Detect which cell encompasses the target text, then output its (X, Y) center coordinate. 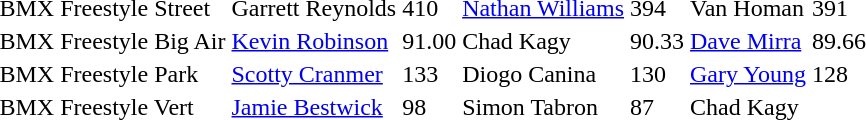
133 (430, 74)
Chad Kagy (544, 41)
Kevin Robinson (314, 41)
91.00 (430, 41)
90.33 (658, 41)
130 (658, 74)
Scotty Cranmer (314, 74)
Gary Young (748, 74)
Diogo Canina (544, 74)
Dave Mirra (748, 41)
